Identify which cell holds the provided text, then report its [x, y] central coordinate. 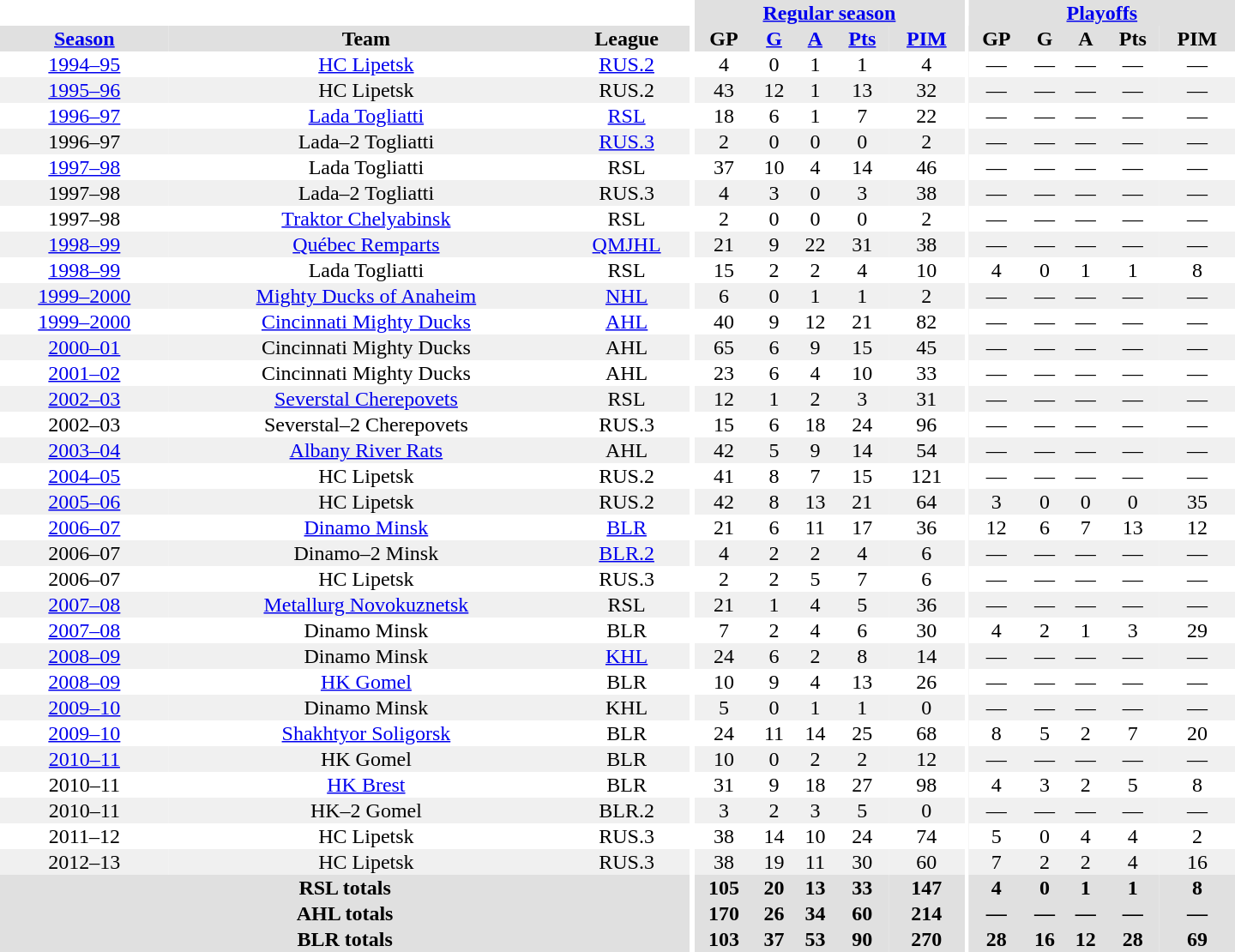
NHL [626, 296]
121 [926, 476]
HK–2 Gomel [366, 810]
Québec Remparts [366, 244]
34 [815, 913]
82 [926, 322]
Severstal Cherepovets [366, 399]
1994–95 [84, 64]
2005–06 [84, 502]
68 [926, 733]
90 [862, 939]
2011–12 [84, 836]
74 [926, 836]
League [626, 39]
2012–13 [84, 862]
29 [1197, 630]
19 [774, 862]
Metallurg Novokuznetsk [366, 605]
QMJHL [626, 244]
41 [724, 476]
46 [926, 167]
2003–04 [84, 450]
170 [724, 913]
214 [926, 913]
2001–02 [84, 373]
1995–96 [84, 90]
98 [926, 785]
2000–01 [84, 347]
105 [724, 888]
27 [862, 785]
Mighty Ducks of Anaheim [366, 296]
54 [926, 450]
43 [724, 90]
45 [926, 347]
147 [926, 888]
HK Brest [366, 785]
17 [862, 527]
69 [1197, 939]
103 [724, 939]
40 [724, 322]
Season [84, 39]
64 [926, 502]
Playoffs [1102, 13]
Severstal–2 Cherepovets [366, 425]
Traktor Chelyabinsk [366, 219]
Regular season [828, 13]
65 [724, 347]
2004–05 [84, 476]
Team [366, 39]
BLR totals [345, 939]
32 [926, 90]
Shakhtyor Soligorsk [366, 733]
Dinamo–2 Minsk [366, 553]
35 [1197, 502]
Albany River Rats [366, 450]
23 [724, 373]
25 [862, 733]
53 [815, 939]
96 [926, 425]
270 [926, 939]
RSL totals [345, 888]
AHL totals [345, 913]
